Locate the cell with the specified text and output its [X, Y] center coordinate. 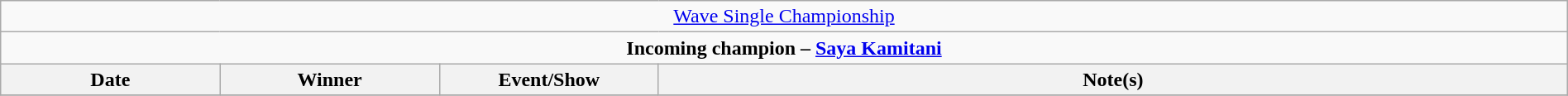
Date [111, 79]
Winner [329, 79]
Incoming champion – Saya Kamitani [784, 48]
Wave Single Championship [784, 17]
Event/Show [549, 79]
Note(s) [1113, 79]
